Find where the given text appears and provide that cell's center as [x, y] coordinate. 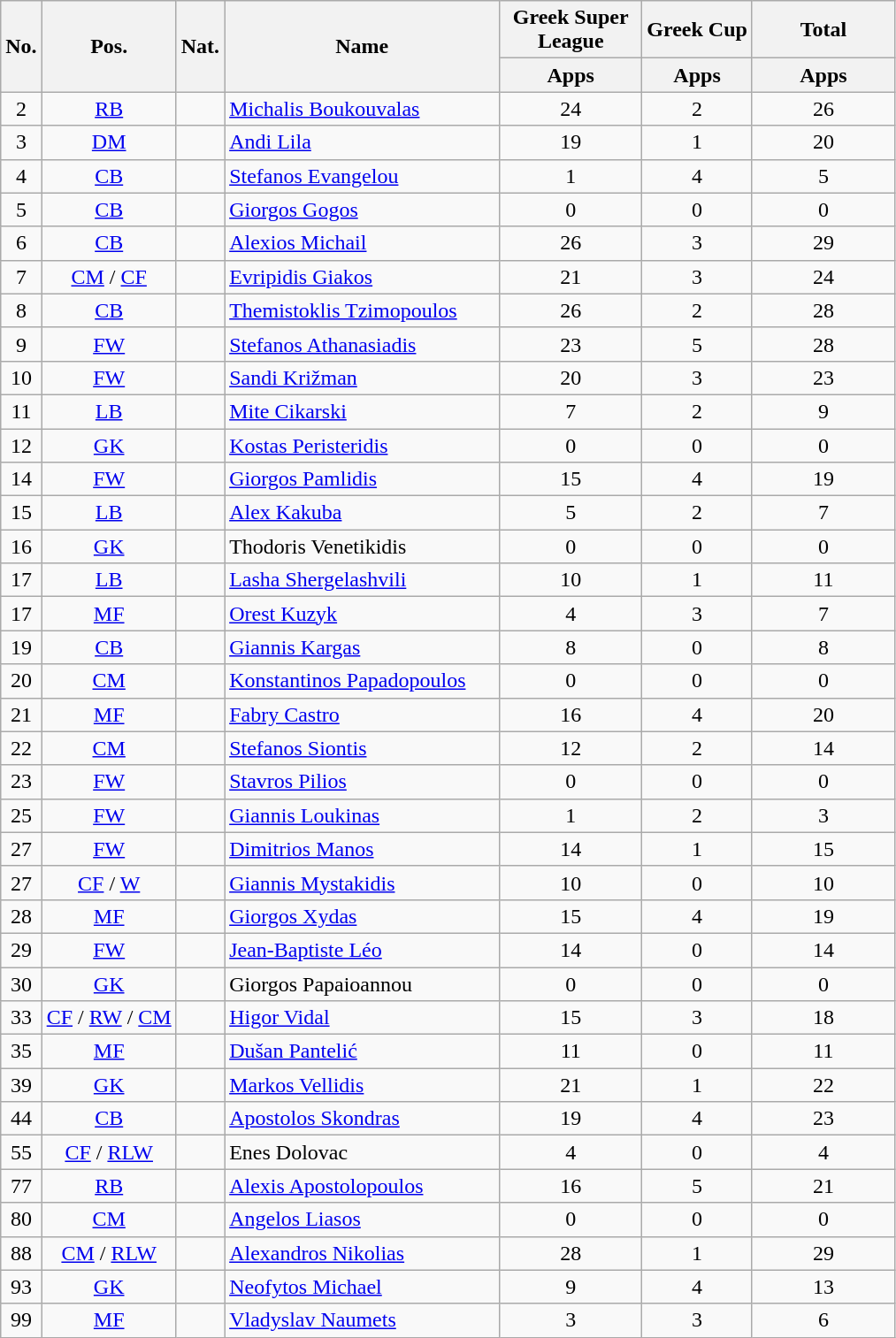
Stefanos Siontis [363, 748]
25 [21, 815]
Giorgos Xydas [363, 916]
Markos Vellidis [363, 1085]
Mite Cikarski [363, 411]
CF / RLW [109, 1152]
80 [21, 1219]
88 [21, 1253]
Stavros Pilios [363, 782]
Giorgos Pamlidis [363, 479]
No. [21, 46]
Total [823, 30]
35 [21, 1051]
Giannis Kargas [363, 647]
Greek Super League [571, 30]
93 [21, 1287]
Pos. [109, 46]
Enes Dolovac [363, 1152]
Thodoris Venetikidis [363, 547]
Konstantinos Papadopoulos [363, 681]
Sandi Križman [363, 378]
CF / W [109, 883]
Dušan Pantelić [363, 1051]
Nat. [200, 46]
Giorgos Gogos [363, 210]
CM / RLW [109, 1253]
Alexis Apostolopoulos [363, 1186]
77 [21, 1186]
Themistoklis Tzimopoulos [363, 310]
Stefanos Athanasiadis [363, 344]
44 [21, 1119]
Greek Cup [697, 30]
13 [823, 1287]
18 [823, 1018]
Alexandros Nikolias [363, 1253]
Lasha Shergelashvili [363, 580]
Alexios Michail [363, 243]
Giannis Loukinas [363, 815]
Angelos Liasos [363, 1219]
30 [21, 984]
99 [21, 1320]
Michalis Boukouvalas [363, 109]
Stefanos Evangelou [363, 176]
CM / CF [109, 277]
Apostolos Skondras [363, 1119]
Dimitrios Manos [363, 849]
Vladyslav Naumets [363, 1320]
39 [21, 1085]
Giorgos Papaioannou [363, 984]
Kostas Peristeridis [363, 445]
DM [109, 142]
Orest Kuzyk [363, 614]
Neofytos Michael [363, 1287]
33 [21, 1018]
Jean-Baptiste Léo [363, 950]
55 [21, 1152]
Giannis Mystakidis [363, 883]
CF / RW / CM [109, 1018]
Fabry Castro [363, 715]
Higor Vidal [363, 1018]
Evripidis Giakos [363, 277]
Andi Lila [363, 142]
Alex Kakuba [363, 513]
Name [363, 46]
